Search for the cell housing the specified text and yield its (X, Y) center coordinate. 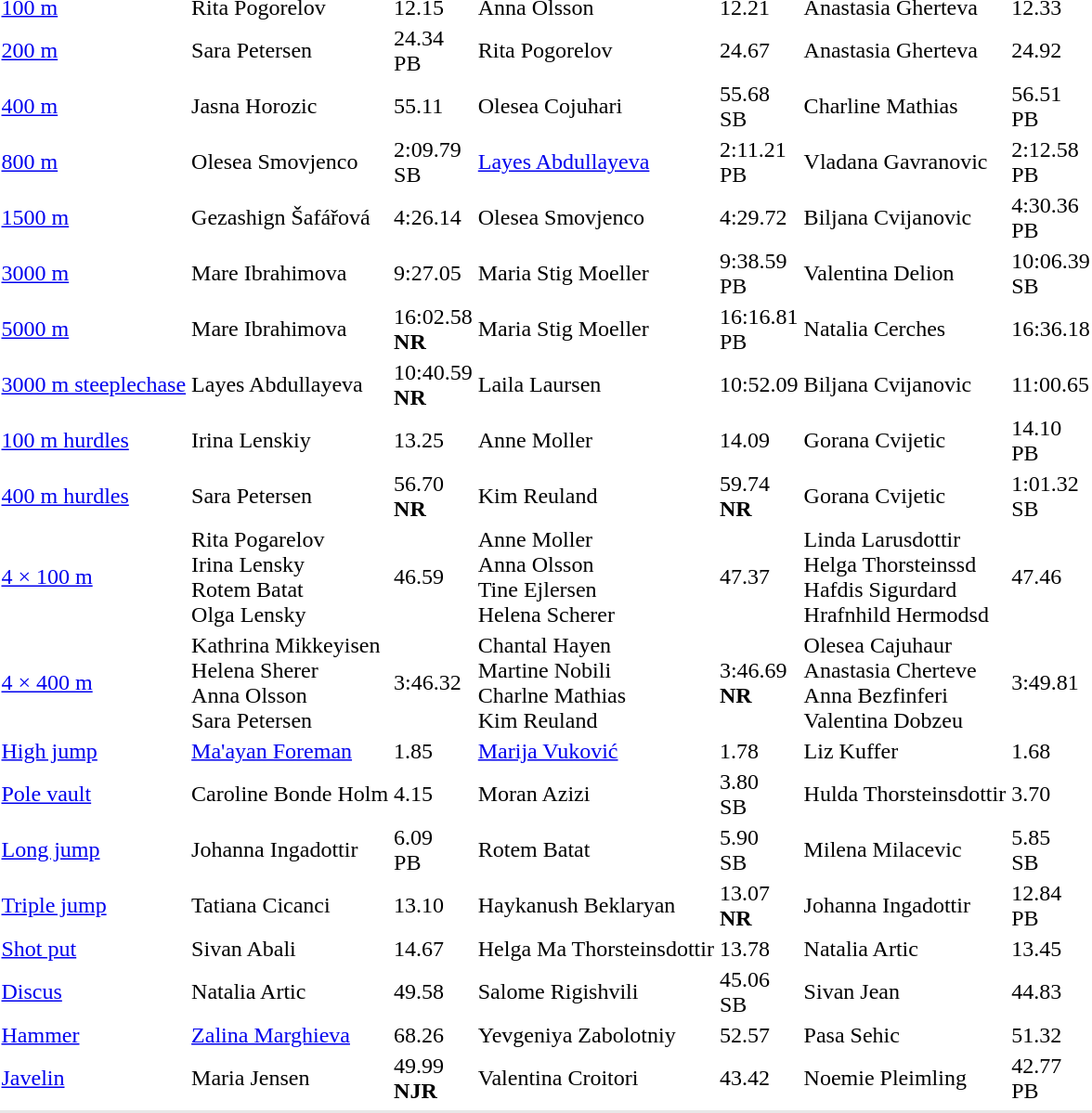
Gezashign Šafářová (290, 217)
13.25 (434, 440)
Hammer (94, 1035)
24.34PB (434, 50)
5000 m (94, 329)
1.68 (1051, 751)
Helga Ma Thorsteinsdottir (596, 949)
5.85SB (1051, 850)
Anastasia Gherteva (904, 50)
Milena Milacevic (904, 850)
14.09 (759, 440)
Sivan Abali (290, 949)
Pole vault (94, 795)
Javelin (94, 1079)
9:38.59PB (759, 273)
100 m hurdles (94, 440)
3:49.81 (1051, 683)
13.45 (1051, 949)
Hulda Thorsteinsdottir (904, 795)
9:27.05 (434, 273)
Jasna Horozic (290, 106)
49.99NJR (434, 1079)
11:00.65 (1051, 384)
56.70NR (434, 496)
Liz Kuffer (904, 751)
Olesea CajuhaurAnastasia CherteveAnna BezfinferiValentina Dobzeu (904, 683)
400 m (94, 106)
1.85 (434, 751)
4:30.36PB (1051, 217)
Anne Moller (596, 440)
Laila Laursen (596, 384)
3.80SB (759, 795)
Charline Mathias (904, 106)
High jump (94, 751)
4:26.14 (434, 217)
Vladana Gavranovic (904, 162)
Natalia Cerches (904, 329)
51.32 (1051, 1035)
4:29.72 (759, 217)
Valentina Delion (904, 273)
Long jump (94, 850)
200 m (94, 50)
12.84PB (1051, 906)
Rotem Batat (596, 850)
42.77PB (1051, 1079)
10:06.39SB (1051, 273)
Triple jump (94, 906)
400 m hurdles (94, 496)
3:46.32 (434, 683)
4 × 400 m (94, 683)
5.90SB (759, 850)
4.15 (434, 795)
16:02.58NR (434, 329)
47.46 (1051, 577)
Pasa Sehic (904, 1035)
Anne MollerAnna OlssonTine EjlersenHelena Scherer (596, 577)
Caroline Bonde Holm (290, 795)
46.59 (434, 577)
13.10 (434, 906)
Ma'ayan Foreman (290, 751)
10:40.59NR (434, 384)
24.67 (759, 50)
Linda LarusdottirHelga ThorsteinssdHafdis SigurdardHrafnhild Hermodsd (904, 577)
16:36.18 (1051, 329)
Haykanush Beklaryan (596, 906)
10:52.09 (759, 384)
56.51PB (1051, 106)
3:46.69NR (759, 683)
3.70 (1051, 795)
52.57 (759, 1035)
Chantal HayenMartine NobiliCharlne MathiasKim Reuland (596, 683)
Moran Azizi (596, 795)
13.78 (759, 949)
Rita Pogorelov (596, 50)
3000 m steeplechase (94, 384)
Olesea Cojuhari (596, 106)
45.06SB (759, 991)
Noemie Pleimling (904, 1079)
2:11.21PB (759, 162)
Marija Vuković (596, 751)
Salome Rigishvili (596, 991)
1500 m (94, 217)
14.10PB (1051, 440)
6.09PB (434, 850)
Rita PogarelovIrina LenskyRotem BatatOlga Lensky (290, 577)
Zalina Marghieva (290, 1035)
47.37 (759, 577)
43.42 (759, 1079)
44.83 (1051, 991)
Sivan Jean (904, 991)
1:01.32SB (1051, 496)
55.11 (434, 106)
Valentina Croitori (596, 1079)
800 m (94, 162)
2:09.79SB (434, 162)
Kathrina MikkeyisenHelena ShererAnna OlssonSara Petersen (290, 683)
13.07NR (759, 906)
55.68SB (759, 106)
68.26 (434, 1035)
49.58 (434, 991)
4 × 100 m (94, 577)
Kim Reuland (596, 496)
Tatiana Cicanci (290, 906)
Yevgeniya Zabolotniy (596, 1035)
3000 m (94, 273)
2:12.58PB (1051, 162)
24.92 (1051, 50)
Discus (94, 991)
14.67 (434, 949)
1.78 (759, 751)
Maria Jensen (290, 1079)
Irina Lenskiy (290, 440)
16:16.81PB (759, 329)
Shot put (94, 949)
59.74NR (759, 496)
